Output the [x, y] coordinate of the center of the cell containing the given text.  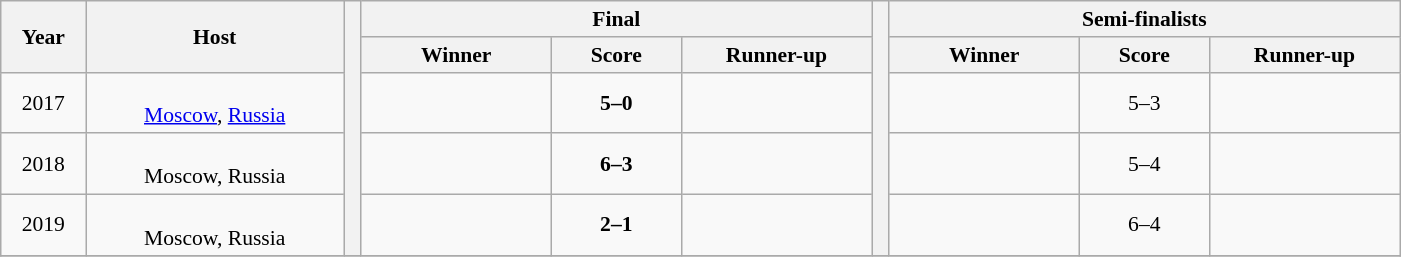
Year [44, 36]
Final [616, 19]
Semi-finalists [1144, 19]
6–4 [1144, 226]
5–4 [1144, 164]
Host [215, 36]
2–1 [616, 226]
5–0 [616, 102]
6–3 [616, 164]
2019 [44, 226]
5–3 [1144, 102]
2017 [44, 102]
2018 [44, 164]
